Extract the [X, Y] coordinate from the center of the cell holding the provided text.  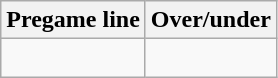
Pregame line [74, 20]
Over/under [210, 20]
